Find where the given text appears and provide that cell's center as (x, y) coordinate. 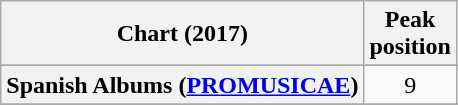
9 (410, 85)
Spanish Albums (PROMUSICAE) (182, 85)
Chart (2017) (182, 34)
Peak position (410, 34)
